For the text-containing cell, return its midpoint in (X, Y) coordinate format. 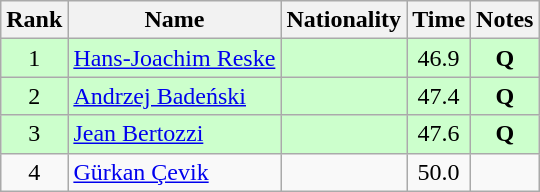
Name (174, 20)
50.0 (439, 172)
Andrzej Badeński (174, 96)
1 (34, 58)
47.6 (439, 134)
Notes (505, 20)
Jean Bertozzi (174, 134)
Nationality (344, 20)
46.9 (439, 58)
Time (439, 20)
Hans-Joachim Reske (174, 58)
47.4 (439, 96)
Gürkan Çevik (174, 172)
2 (34, 96)
Rank (34, 20)
3 (34, 134)
4 (34, 172)
